Provide the (X, Y) coordinate of the cell's center where the given text is located.  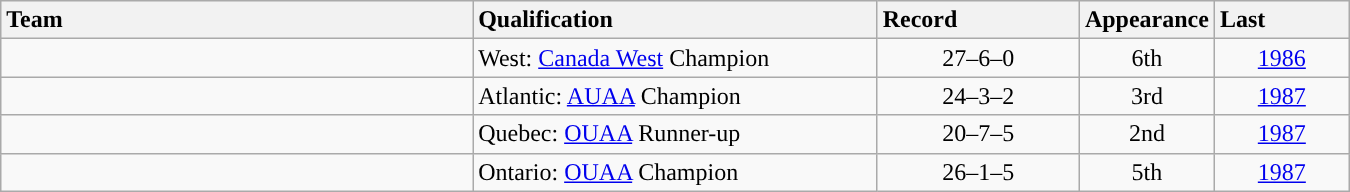
5th (1146, 172)
Record (978, 20)
20–7–5 (978, 134)
Last (1282, 20)
3rd (1146, 96)
1986 (1282, 58)
Atlantic: AUAA Champion (675, 96)
Ontario: OUAA Champion (675, 172)
Appearance (1146, 20)
Team (237, 20)
Quebec: OUAA Runner-up (675, 134)
West: Canada West Champion (675, 58)
Qualification (675, 20)
26–1–5 (978, 172)
24–3–2 (978, 96)
6th (1146, 58)
27–6–0 (978, 58)
2nd (1146, 134)
